Output the (x, y) coordinate of the center of the cell containing the given text.  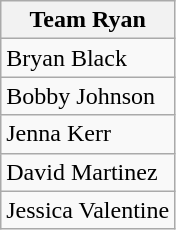
Jenna Kerr (88, 134)
Jessica Valentine (88, 210)
Bobby Johnson (88, 96)
Bryan Black (88, 58)
Team Ryan (88, 20)
David Martinez (88, 172)
